Find where the given text appears and provide that cell's center as (x, y) coordinate. 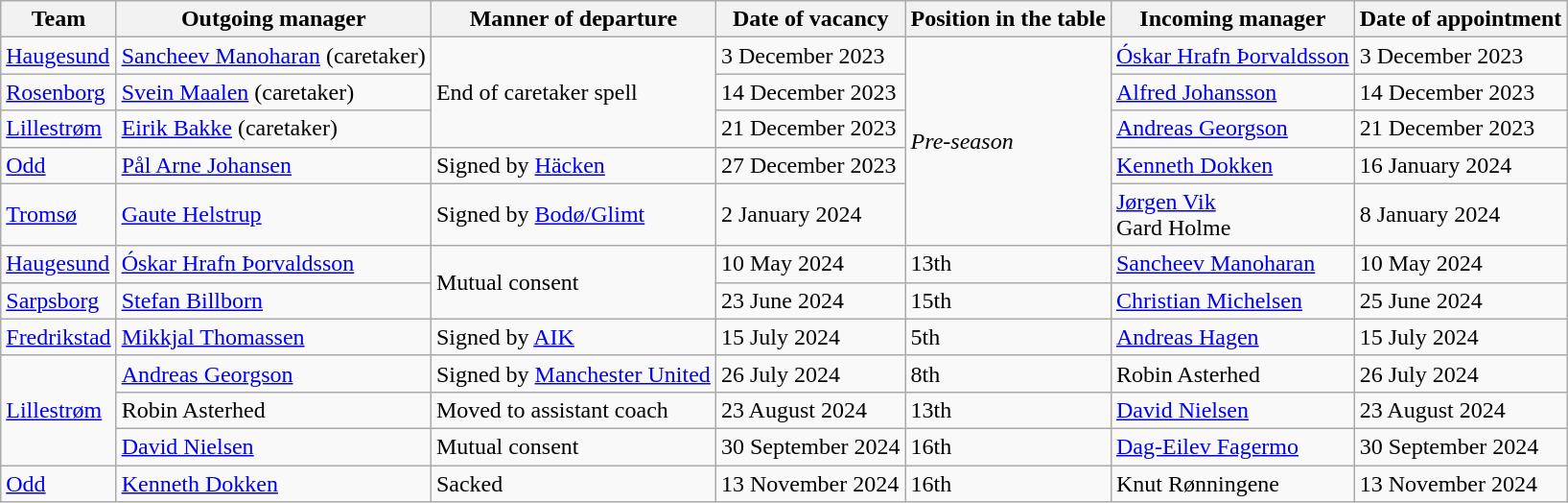
Sancheev Manoharan (1232, 264)
Outgoing manager (273, 19)
Signed by AIK (573, 337)
Team (59, 19)
Stefan Billborn (273, 300)
Dag-Eilev Fagermo (1232, 446)
Manner of departure (573, 19)
Position in the table (1008, 19)
8th (1008, 373)
Sarpsborg (59, 300)
Signed by Manchester United (573, 373)
25 June 2024 (1461, 300)
15th (1008, 300)
Date of appointment (1461, 19)
Christian Michelsen (1232, 300)
Svein Maalen (caretaker) (273, 92)
Andreas Hagen (1232, 337)
Signed by Häcken (573, 165)
Eirik Bakke (caretaker) (273, 129)
Pre-season (1008, 142)
5th (1008, 337)
Gaute Helstrup (273, 215)
27 December 2023 (810, 165)
Tromsø (59, 215)
Pål Arne Johansen (273, 165)
23 June 2024 (810, 300)
Sacked (573, 483)
Mikkjal Thomassen (273, 337)
Incoming manager (1232, 19)
Jørgen Vik Gard Holme (1232, 215)
Fredrikstad (59, 337)
Knut Rønningene (1232, 483)
Date of vacancy (810, 19)
Rosenborg (59, 92)
16 January 2024 (1461, 165)
Sancheev Manoharan (caretaker) (273, 56)
Moved to assistant coach (573, 410)
Alfred Johansson (1232, 92)
2 January 2024 (810, 215)
End of caretaker spell (573, 92)
8 January 2024 (1461, 215)
Signed by Bodø/Glimt (573, 215)
